Return [x, y] of the center of cell containing provided text 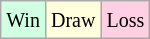
Draw [72, 20]
Win [24, 20]
Loss [126, 20]
